Provide the (X, Y) coordinate of the cell's center where the given text is located.  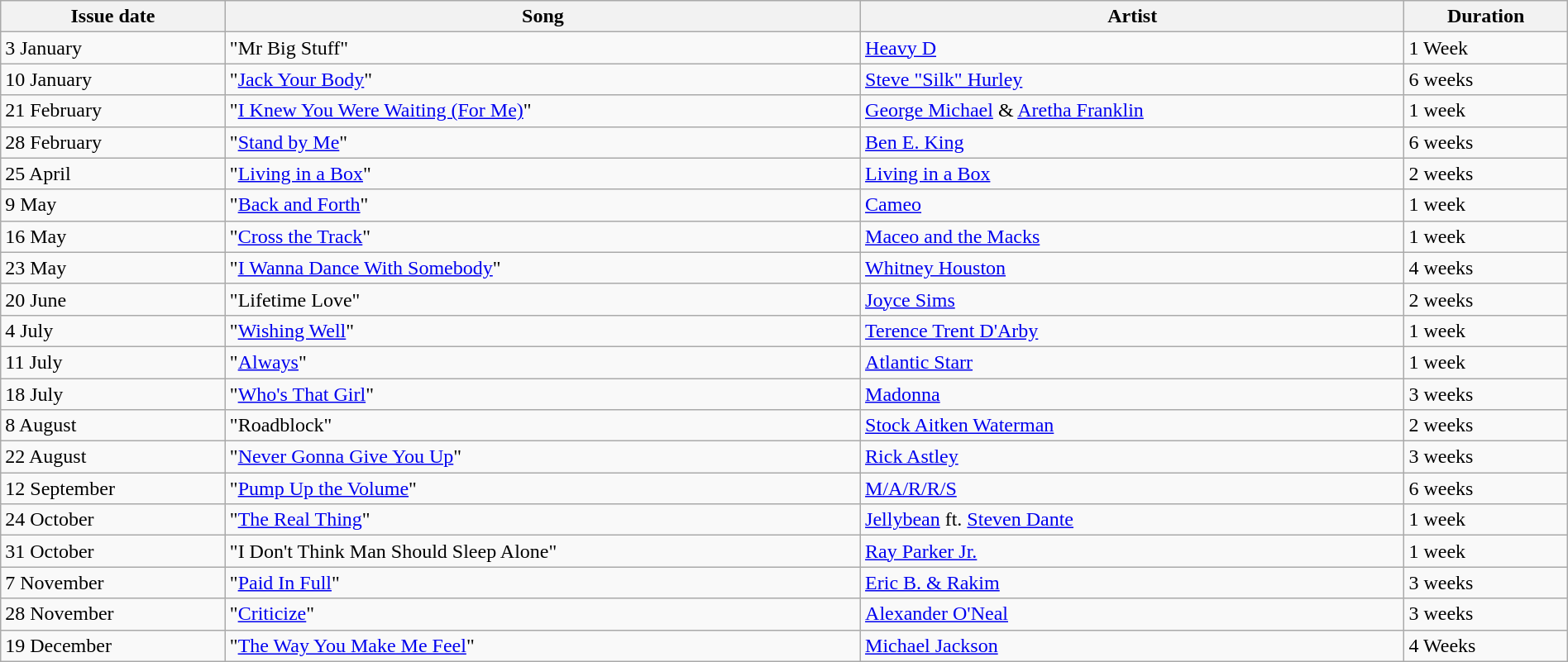
28 February (113, 142)
Ray Parker Jr. (1133, 551)
21 February (113, 111)
31 October (113, 551)
"Mr Big Stuff" (543, 48)
Heavy D (1133, 48)
1 Week (1485, 48)
3 January (113, 48)
19 December (113, 645)
Atlantic Starr (1133, 362)
8 August (113, 426)
"Who's That Girl" (543, 394)
Issue date (113, 17)
20 June (113, 299)
M/A/R/R/S (1133, 488)
Song (543, 17)
"Back and Forth" (543, 205)
"Stand by Me" (543, 142)
"The Real Thing" (543, 520)
"Lifetime Love" (543, 299)
Michael Jackson (1133, 645)
Joyce Sims (1133, 299)
"Roadblock" (543, 426)
"I Wanna Dance With Somebody" (543, 268)
10 January (113, 79)
18 July (113, 394)
Rick Astley (1133, 457)
Stock Aitken Waterman (1133, 426)
George Michael & Aretha Franklin (1133, 111)
"Pump Up the Volume" (543, 488)
23 May (113, 268)
"The Way You Make Me Feel" (543, 645)
Alexander O'Neal (1133, 614)
"Always" (543, 362)
4 weeks (1485, 268)
Eric B. & Rakim (1133, 583)
11 July (113, 362)
"Jack Your Body" (543, 79)
22 August (113, 457)
28 November (113, 614)
Jellybean ft. Steven Dante (1133, 520)
Whitney Houston (1133, 268)
"I Knew You Were Waiting (For Me)" (543, 111)
Cameo (1133, 205)
Artist (1133, 17)
"I Don't Think Man Should Sleep Alone" (543, 551)
Steve "Silk" Hurley (1133, 79)
Terence Trent D'Arby (1133, 331)
Duration (1485, 17)
16 May (113, 236)
9 May (113, 205)
"Paid In Full" (543, 583)
24 October (113, 520)
Madonna (1133, 394)
Maceo and the Macks (1133, 236)
"Wishing Well" (543, 331)
"Criticize" (543, 614)
"Never Gonna Give You Up" (543, 457)
Ben E. King (1133, 142)
4 Weeks (1485, 645)
"Cross the Track" (543, 236)
Living in a Box (1133, 174)
12 September (113, 488)
"Living in a Box" (543, 174)
25 April (113, 174)
7 November (113, 583)
4 July (113, 331)
